Return [x, y] of the center of cell containing provided text 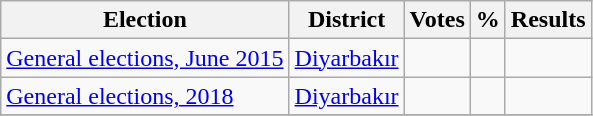
% [488, 20]
District [346, 20]
Election [145, 20]
Results [548, 20]
General elections, June 2015 [145, 58]
General elections, 2018 [145, 96]
Votes [437, 20]
